Determine the (X, Y) coordinate at the center of the cell enclosing the given text.  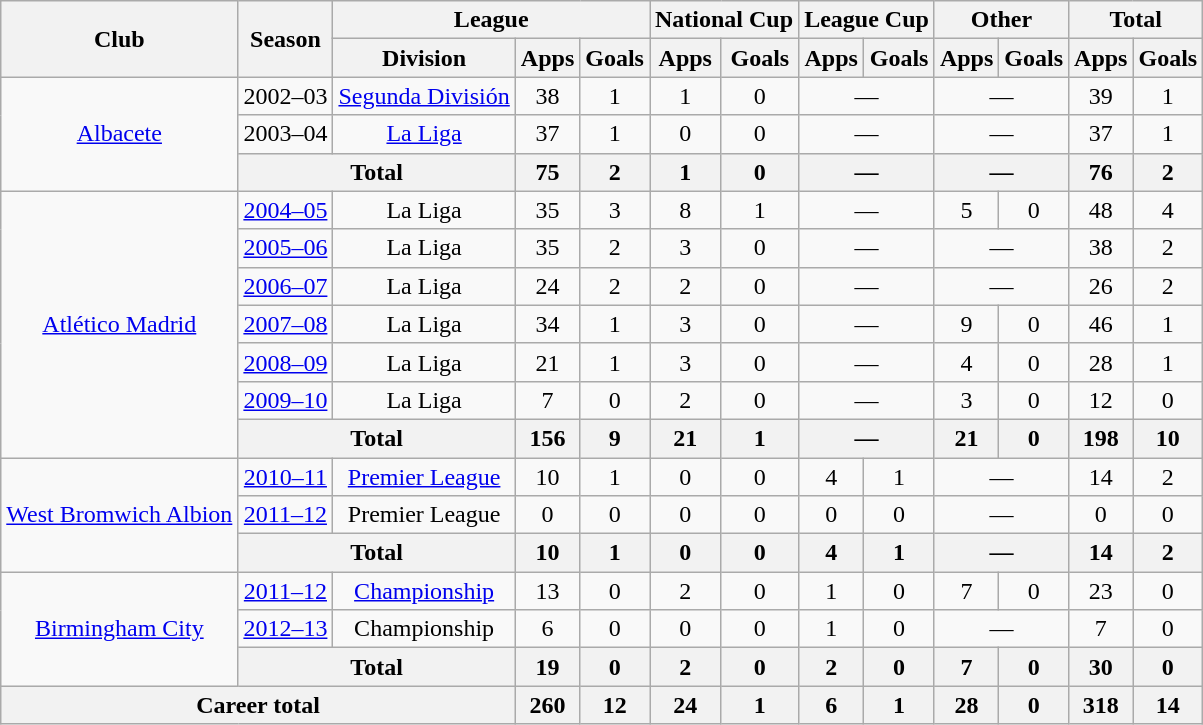
34 (547, 324)
23 (1101, 591)
46 (1101, 324)
2008–09 (286, 362)
Albacete (120, 134)
2006–07 (286, 286)
48 (1101, 210)
26 (1101, 286)
75 (547, 172)
2012–13 (286, 629)
League (492, 20)
National Cup (724, 20)
Season (286, 39)
2004–05 (286, 210)
318 (1101, 705)
260 (547, 705)
Birmingham City (120, 629)
2002–03 (286, 96)
2009–10 (286, 400)
Segunda División (424, 96)
League Cup (867, 20)
76 (1101, 172)
Other (1001, 20)
2003–04 (286, 134)
39 (1101, 96)
West Bromwich Albion (120, 515)
Career total (258, 705)
13 (547, 591)
156 (547, 438)
2010–11 (286, 477)
2005–06 (286, 248)
2007–08 (286, 324)
Atlético Madrid (120, 324)
19 (547, 667)
8 (686, 210)
5 (966, 210)
Club (120, 39)
30 (1101, 667)
198 (1101, 438)
Division (424, 58)
